Pinpoint the cell where the given text exists, returning its [x, y] midpoint coordinate. 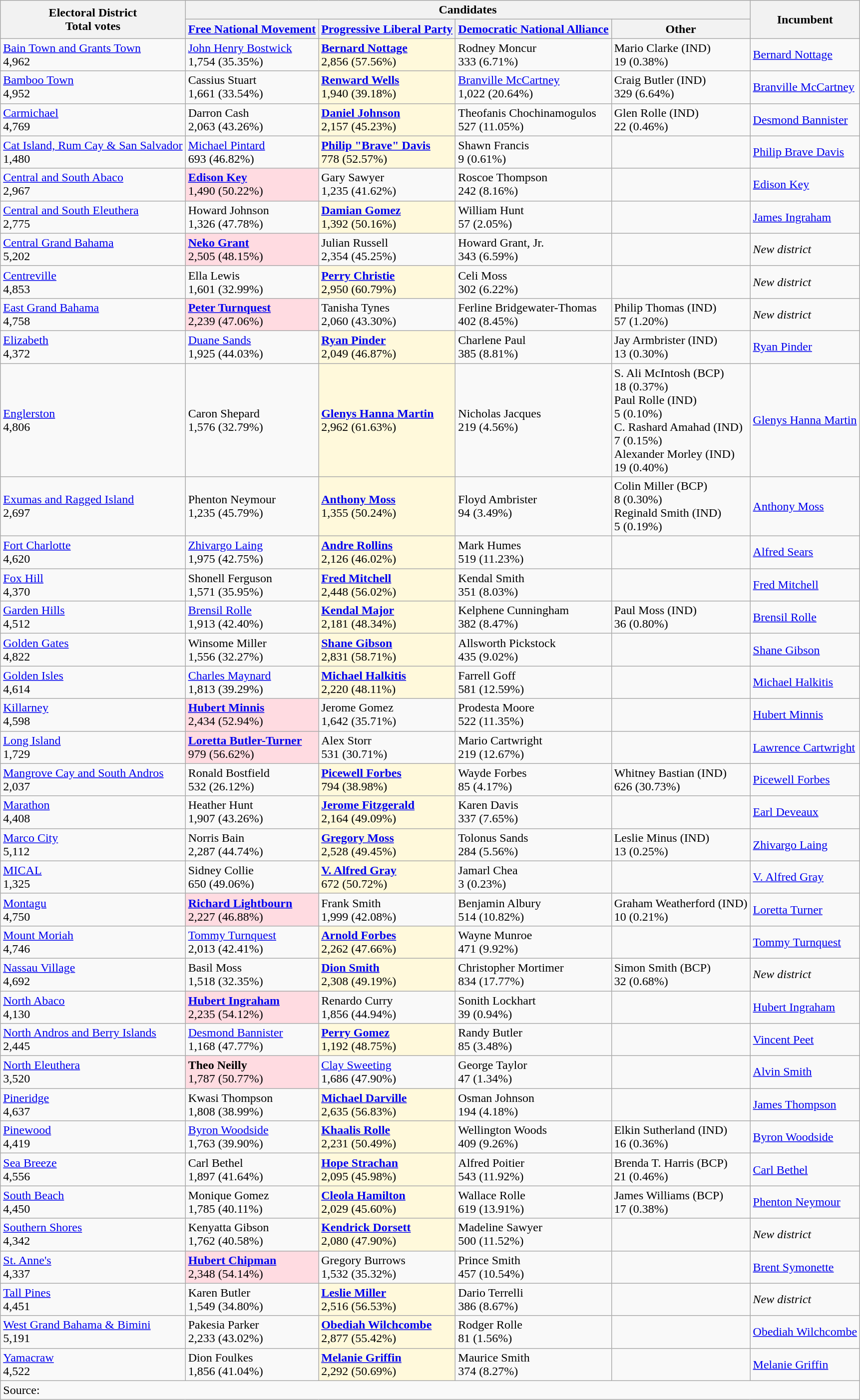
Glenys Hanna Martin [805, 420]
Exumas and Ragged Island2,697 [93, 506]
Central Grand Bahama5,202 [93, 250]
Long Island1,729 [93, 747]
Winsome Miller1,556 (32.27%) [252, 650]
Hubert Ingraham2,235 (54.12%) [252, 1007]
Cat Island, Rum Cay & San Salvador1,480 [93, 152]
Gregory Burrows1,532 (35.32%) [387, 1267]
Osman Johnson194 (4.18%) [533, 1104]
Michael Halkitis2,220 (48.11%) [387, 682]
Cassius Stuart1,661 (33.54%) [252, 87]
Shonell Ferguson1,571 (35.95%) [252, 585]
Shawn Francis9 (0.61%) [533, 152]
Howard Johnson1,326 (47.78%) [252, 217]
Colin Miller (BCP)8 (0.30%)Reginald Smith (IND)5 (0.19%) [681, 506]
Fort Charlotte4,620 [93, 552]
Simon Smith (BCP)32 (0.68%) [681, 975]
Andre Rollins2,126 (46.02%) [387, 552]
Fred Mitchell2,448 (56.02%) [387, 585]
Paul Moss (IND)36 (0.80%) [681, 617]
Maurice Smith374 (8.27%) [533, 1364]
James Thompson [805, 1104]
Hubert Minnis [805, 715]
Benjamin Albury514 (10.82%) [533, 910]
Kelphene Cunningham382 (8.47%) [533, 617]
Celi Moss302 (6.22%) [533, 282]
Dion Smith2,308 (49.19%) [387, 975]
Kendal Smith351 (8.03%) [533, 585]
Hubert Chipman2,348 (54.14%) [252, 1267]
Ryan Pinder2,049 (46.87%) [387, 347]
Nassau Village4,692 [93, 975]
Loretta Butler-Turner979 (56.62%) [252, 747]
Wallace Rolle619 (13.91%) [533, 1202]
Mario Clarke (IND)19 (0.38%) [681, 55]
Ella Lewis1,601 (32.99%) [252, 282]
Desmond Bannister1,168 (47.77%) [252, 1040]
Renardo Curry1,856 (44.94%) [387, 1007]
Neko Grant2,505 (48.15%) [252, 250]
Caron Shepard1,576 (32.79%) [252, 420]
Mount Moriah4,746 [93, 942]
Hubert Minnis2,434 (52.94%) [252, 715]
Mark Humes519 (11.23%) [533, 552]
Whitney Bastian (IND)626 (30.73%) [681, 780]
Sonith Lockhart39 (0.94%) [533, 1007]
Southern Shores4,342 [93, 1234]
Fred Mitchell [805, 585]
Bernard Nottage2,856 (57.56%) [387, 55]
Phenton Neymour1,235 (45.79%) [252, 506]
North Andros and Berry Islands2,445 [93, 1040]
Michael Halkitis [805, 682]
Dario Terrelli386 (8.67%) [533, 1299]
James Williams (BCP)17 (0.38%) [681, 1202]
Bernard Nottage [805, 55]
Leslie Miller2,516 (56.53%) [387, 1299]
Brensil Rolle [805, 617]
Progressive Liberal Party [387, 29]
Edison Key1,490 (50.22%) [252, 185]
Rodney Moncur333 (6.71%) [533, 55]
Incumbent [805, 19]
Kendal Major2,181 (48.34%) [387, 617]
Wayne Munroe471 (9.92%) [533, 942]
Charlene Paul385 (8.81%) [533, 347]
Vincent Peet [805, 1040]
Central and South Abaco2,967 [93, 185]
Karen Davis337 (7.65%) [533, 812]
Cleola Hamilton2,029 (45.60%) [387, 1202]
Brent Symonette [805, 1267]
Allsworth Pickstock435 (9.02%) [533, 650]
Pineridge4,637 [93, 1104]
Melanie Griffin2,292 (50.69%) [387, 1364]
Christopher Mortimer834 (17.77%) [533, 975]
Daniel Johnson2,157 (45.23%) [387, 120]
St. Anne's4,337 [93, 1267]
Farrell Goff581 (12.59%) [533, 682]
Sidney Collie650 (49.06%) [252, 877]
Edison Key [805, 185]
Damian Gomez1,392 (50.16%) [387, 217]
Craig Butler (IND)329 (6.64%) [681, 87]
Central and South Eleuthera2,775 [93, 217]
Picewell Forbes [805, 780]
Ferline Bridgewater-Thomas402 (8.45%) [533, 315]
East Grand Bahama4,758 [93, 315]
Ronald Bostfield532 (26.12%) [252, 780]
Elizabeth4,372 [93, 347]
Yamacraw4,522 [93, 1364]
Arnold Forbes2,262 (47.66%) [387, 942]
Ryan Pinder [805, 347]
V. Alfred Gray [805, 877]
Carl Bethel [805, 1169]
Montagu4,750 [93, 910]
Michael Darville2,635 (56.83%) [387, 1104]
Garden Hills4,512 [93, 617]
Kendrick Dorsett2,080 (47.90%) [387, 1234]
Shane Gibson2,831 (58.71%) [387, 650]
Elkin Sutherland (IND)16 (0.36%) [681, 1137]
Anthony Moss1,355 (50.24%) [387, 506]
Heather Hunt1,907 (43.26%) [252, 812]
Madeline Sawyer500 (11.52%) [533, 1234]
Sea Breeze4,556 [93, 1169]
Richard Lightbourn2,227 (46.88%) [252, 910]
Brensil Rolle1,913 (42.40%) [252, 617]
Glen Rolle (IND)22 (0.46%) [681, 120]
Norris Bain2,287 (44.74%) [252, 845]
Brenda T. Harris (BCP)21 (0.46%) [681, 1169]
Candidates [467, 10]
Alvin Smith [805, 1072]
Killarney4,598 [93, 715]
Pinewood4,419 [93, 1137]
Anthony Moss [805, 506]
Wellington Woods409 (9.26%) [533, 1137]
Tommy Turnquest2,013 (42.41%) [252, 942]
Earl Deveaux [805, 812]
Melanie Griffin [805, 1364]
West Grand Bahama & Bimini5,191 [93, 1332]
Howard Grant, Jr.343 (6.59%) [533, 250]
Centreville4,853 [93, 282]
Perry Gomez1,192 (48.75%) [387, 1040]
Tall Pines4,451 [93, 1299]
Bamboo Town4,952 [93, 87]
Obediah Wilchcombe [805, 1332]
Charles Maynard1,813 (39.29%) [252, 682]
James Ingraham [805, 217]
Prodesta Moore522 (11.35%) [533, 715]
Carmichael4,769 [93, 120]
Alfred Sears [805, 552]
Picewell Forbes794 (38.98%) [387, 780]
Zhivargo Laing1,975 (42.75%) [252, 552]
Alfred Poitier543 (11.92%) [533, 1169]
Julian Russell2,354 (45.25%) [387, 250]
Byron Woodside [805, 1137]
Shane Gibson [805, 650]
Theofanis Chochinamogulos527 (11.05%) [533, 120]
Leslie Minus (IND)13 (0.25%) [681, 845]
Alex Storr531 (30.71%) [387, 747]
Kwasi Thompson1,808 (38.99%) [252, 1104]
Khaalis Rolle2,231 (50.49%) [387, 1137]
Graham Weatherford (IND)10 (0.21%) [681, 910]
John Henry Bostwick1,754 (35.35%) [252, 55]
Randy Butler85 (3.48%) [533, 1040]
Mario Cartwright219 (12.67%) [533, 747]
Hubert Ingraham [805, 1007]
Theo Neilly1,787 (50.77%) [252, 1072]
Kenyatta Gibson1,762 (40.58%) [252, 1234]
William Hunt57 (2.05%) [533, 217]
Monique Gomez1,785 (40.11%) [252, 1202]
Free National Movement [252, 29]
V. Alfred Gray672 (50.72%) [387, 877]
Jerome Gomez1,642 (35.71%) [387, 715]
North Abaco4,130 [93, 1007]
South Beach4,450 [93, 1202]
Tanisha Tynes2,060 (43.30%) [387, 315]
Nicholas Jacques219 (4.56%) [533, 420]
Golden Gates4,822 [93, 650]
Democratic National Alliance [533, 29]
George Taylor47 (1.34%) [533, 1072]
Englerston4,806 [93, 420]
Gregory Moss2,528 (49.45%) [387, 845]
Zhivargo Laing [805, 845]
S. Ali McIntosh (BCP)18 (0.37%)Paul Rolle (IND)5 (0.10%)C. Rashard Amahad (IND)7 (0.15%)Alexander Morley (IND)19 (0.40%) [681, 420]
Karen Butler1,549 (34.80%) [252, 1299]
Fox Hill4,370 [93, 585]
Philip Thomas (IND)57 (1.20%) [681, 315]
Branville McCartney [805, 87]
Floyd Ambrister94 (3.49%) [533, 506]
Jay Armbrister (IND)13 (0.30%) [681, 347]
Tolonus Sands284 (5.56%) [533, 845]
Clay Sweeting1,686 (47.90%) [387, 1072]
Renward Wells1,940 (39.18%) [387, 87]
Rodger Rolle81 (1.56%) [533, 1332]
Glenys Hanna Martin2,962 (61.63%) [387, 420]
Basil Moss1,518 (32.35%) [252, 975]
Other [681, 29]
Peter Turnquest2,239 (47.06%) [252, 315]
Mangrove Cay and South Andros2,037 [93, 780]
Michael Pintard693 (46.82%) [252, 152]
Electoral DistrictTotal votes [93, 19]
Roscoe Thompson242 (8.16%) [533, 185]
Bain Town and Grants Town4,962 [93, 55]
Loretta Turner [805, 910]
Lawrence Cartwright [805, 747]
Hope Strachan2,095 (45.98%) [387, 1169]
MICAL1,325 [93, 877]
Philip "Brave" Davis778 (52.57%) [387, 152]
Jerome Fitzgerald2,164 (49.09%) [387, 812]
Carl Bethel1,897 (41.64%) [252, 1169]
North Eleuthera3,520 [93, 1072]
Branville McCartney1,022 (20.64%) [533, 87]
Duane Sands1,925 (44.03%) [252, 347]
Obediah Wilchcombe2,877 (55.42%) [387, 1332]
Darron Cash2,063 (43.26%) [252, 120]
Byron Woodside1,763 (39.90%) [252, 1137]
Wayde Forbes85 (4.17%) [533, 780]
Prince Smith457 (10.54%) [533, 1267]
Dion Foulkes1,856 (41.04%) [252, 1364]
Gary Sawyer1,235 (41.62%) [387, 185]
Frank Smith1,999 (42.08%) [387, 910]
Desmond Bannister [805, 120]
Pakesia Parker2,233 (43.02%) [252, 1332]
Perry Christie2,950 (60.79%) [387, 282]
Tommy Turnquest [805, 942]
Source: [430, 1390]
Philip Brave Davis [805, 152]
Jamarl Chea3 (0.23%) [533, 877]
Golden Isles4,614 [93, 682]
Phenton Neymour [805, 1202]
Marco City5,112 [93, 845]
Marathon4,408 [93, 812]
